Locate the cell with the specified text and output its [X, Y] center coordinate. 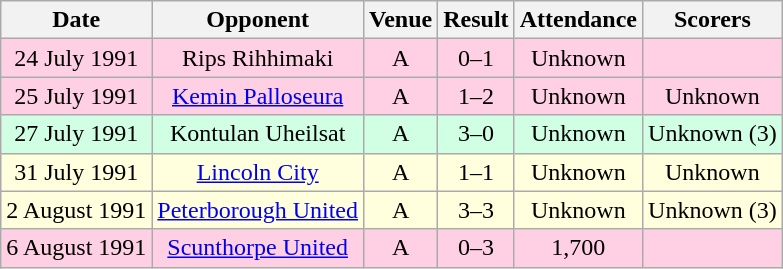
Kemin Palloseura [258, 96]
27 July 1991 [76, 134]
2 August 1991 [76, 210]
0–3 [476, 248]
1–1 [476, 172]
1–2 [476, 96]
Peterborough United [258, 210]
Date [76, 20]
6 August 1991 [76, 248]
1,700 [578, 248]
Opponent [258, 20]
3–0 [476, 134]
Lincoln City [258, 172]
25 July 1991 [76, 96]
24 July 1991 [76, 58]
Attendance [578, 20]
31 July 1991 [76, 172]
Scunthorpe United [258, 248]
3–3 [476, 210]
Scorers [713, 20]
Venue [401, 20]
0–1 [476, 58]
Rips Rihhimaki [258, 58]
Result [476, 20]
Kontulan Uheilsat [258, 134]
